Locate the cell with the specified text and output its [X, Y] center coordinate. 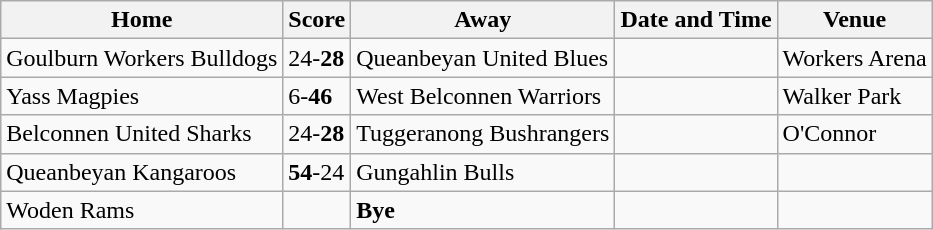
Goulburn Workers Bulldogs [142, 58]
Venue [854, 20]
Score [317, 20]
West Belconnen Warriors [483, 96]
Gungahlin Bulls [483, 172]
Home [142, 20]
Walker Park [854, 96]
O'Connor [854, 134]
Yass Magpies [142, 96]
Queanbeyan Kangaroos [142, 172]
Workers Arena [854, 58]
Woden Rams [142, 210]
Queanbeyan United Blues [483, 58]
Tuggeranong Bushrangers [483, 134]
Away [483, 20]
Bye [483, 210]
Date and Time [696, 20]
54-24 [317, 172]
Belconnen United Sharks [142, 134]
6-46 [317, 96]
